Detect which cell encompasses the target text, then output its (X, Y) center coordinate. 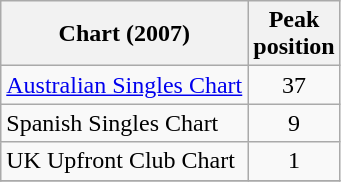
37 (294, 85)
9 (294, 123)
Spanish Singles Chart (124, 123)
UK Upfront Club Chart (124, 161)
1 (294, 161)
Chart (2007) (124, 34)
Peakposition (294, 34)
Australian Singles Chart (124, 85)
